Pinpoint the cell where the given text exists, returning its [X, Y] midpoint coordinate. 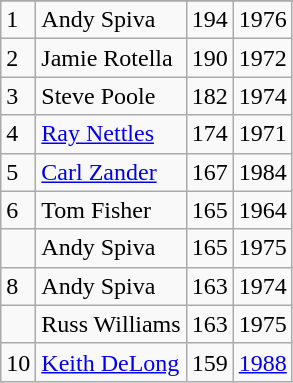
174 [210, 134]
1976 [262, 20]
8 [18, 286]
194 [210, 20]
182 [210, 96]
2 [18, 58]
Steve Poole [111, 96]
Jamie Rotella [111, 58]
10 [18, 362]
Keith DeLong [111, 362]
190 [210, 58]
1988 [262, 362]
1972 [262, 58]
4 [18, 134]
1984 [262, 172]
1964 [262, 210]
3 [18, 96]
1971 [262, 134]
159 [210, 362]
Ray Nettles [111, 134]
1 [18, 20]
Carl Zander [111, 172]
6 [18, 210]
5 [18, 172]
167 [210, 172]
Russ Williams [111, 324]
Tom Fisher [111, 210]
